Capture the cell that displays the provided text and extract its [x, y] central coordinate. 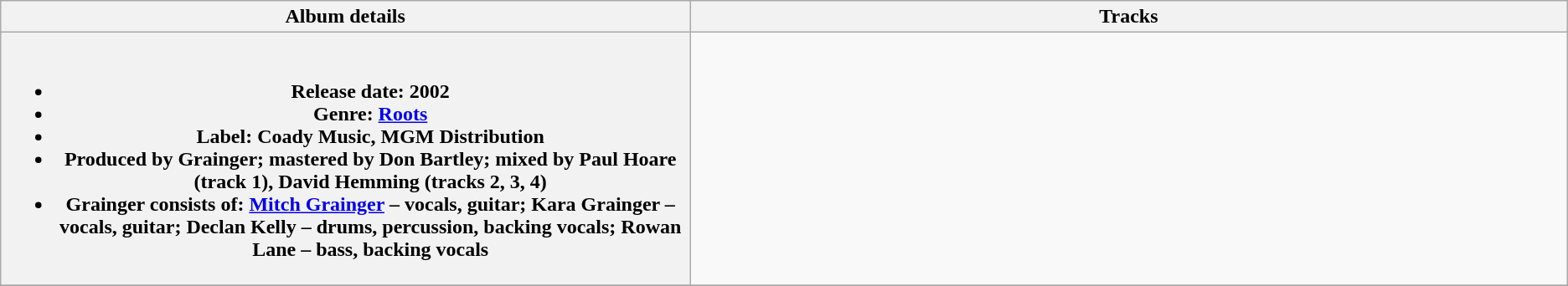
Album details [345, 17]
Tracks [1129, 17]
